Pinpoint the cell where the given text exists, returning its (x, y) midpoint coordinate. 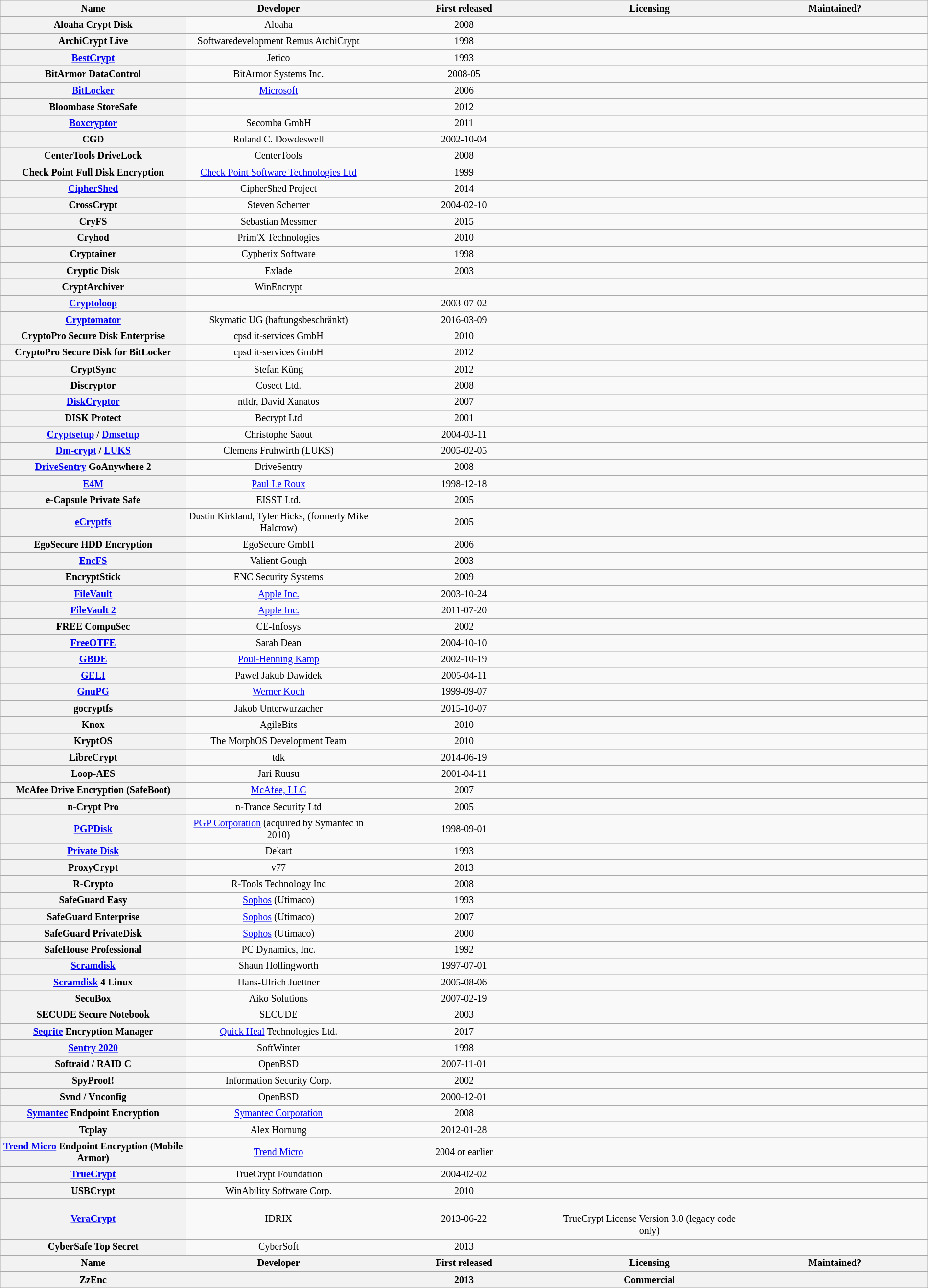
Scramdisk 4 Linux (93, 982)
Skymatic UG (haftungsbeschränkt) (279, 320)
Cryptoloop (93, 304)
2000-12-01 (464, 1098)
Hans-Ulrich Juettner (279, 982)
Cypherix Software (279, 255)
2003-07-02 (464, 304)
SafeGuard Enterprise (93, 916)
Sentry 2020 (93, 1048)
Bloombase StoreSafe (93, 107)
1998-09-01 (464, 829)
SafeGuard Easy (93, 901)
EncryptStick (93, 578)
1998-12-18 (464, 484)
Aloaha (279, 25)
Exlade (279, 271)
BestCrypt (93, 58)
WinEncrypt (279, 287)
2013-06-22 (464, 1219)
TrueCrypt Foundation (279, 1174)
Jakob Unterwurzacher (279, 709)
CE-Infosys (279, 627)
GBDE (93, 659)
2002-10-19 (464, 659)
Loop-AES (93, 774)
Seqrite Encryption Manager (93, 1032)
CryptSync (93, 369)
Becrypt Ltd (279, 418)
CryFS (93, 221)
Commercial (649, 1280)
Cryptainer (93, 255)
Aloaha Crypt Disk (93, 25)
2002-10-04 (464, 140)
TrueCrypt License Version 3.0 (legacy code only) (649, 1219)
n-Trance Security Ltd (279, 807)
Symantec Endpoint Encryption (93, 1113)
Cryptsetup / Dmsetup (93, 435)
SECUDE Secure Notebook (93, 1015)
Steven Scherrer (279, 206)
ProxyCrypt (93, 867)
Information Security Corp. (279, 1081)
Poul-Henning Kamp (279, 659)
ntldr, David Xanatos (279, 401)
Dekart (279, 852)
e-Capsule Private Safe (93, 500)
DriveSentry GoAnywhere 2 (93, 467)
Symantec Corporation (279, 1113)
Cryptic Disk (93, 271)
2009 (464, 578)
2005-02-05 (464, 451)
v77 (279, 867)
CryptoPro Secure Disk for BitLocker (93, 352)
DriveSentry (279, 467)
Dustin Kirkland, Tyler Hicks, (formerly Mike Halcrow) (279, 523)
Softraid / RAID C (93, 1064)
PGPDisk (93, 829)
Microsoft (279, 90)
Sarah Dean (279, 643)
CipherShed (93, 189)
Valient Gough (279, 561)
VeraCrypt (93, 1219)
2000 (464, 933)
Cosect Ltd. (279, 386)
1999 (464, 172)
Cryhod (93, 238)
Roland C. Dowdeswell (279, 140)
BitLocker (93, 90)
E4M (93, 484)
2001-04-11 (464, 774)
ZzEnc (93, 1280)
2011 (464, 123)
Shaun Hollingworth (279, 966)
SafeGuard PrivateDisk (93, 933)
Alex Hornung (279, 1130)
Knox (93, 725)
PC Dynamics, Inc. (279, 950)
Check Point Software Technologies Ltd (279, 172)
2015 (464, 221)
AgileBits (279, 725)
2007-11-01 (464, 1064)
Softwaredevelopment Remus ArchiCrypt (279, 41)
CipherShed Project (279, 189)
gocryptfs (93, 709)
2017 (464, 1032)
IDRIX (279, 1219)
PGP Corporation (acquired by Symantec in 2010) (279, 829)
CryptArchiver (93, 287)
2004-03-11 (464, 435)
2005-08-06 (464, 982)
SoftWinter (279, 1048)
2005-04-11 (464, 676)
Private Disk (93, 852)
Prim'X Technologies (279, 238)
2011-07-20 (464, 610)
EgoSecure GmbH (279, 544)
ArchiCrypt Live (93, 41)
USBCrypt (93, 1191)
R-Tools Technology Inc (279, 884)
CyberSoft (279, 1247)
SafeHouse Professional (93, 950)
2014 (464, 189)
Aiko Solutions (279, 999)
Trend Micro Endpoint Encryption (Mobile Armor) (93, 1152)
Christophe Saout (279, 435)
Sebastian Messmer (279, 221)
CenterTools (279, 156)
tdk (279, 758)
McAfee, LLC (279, 790)
1999-09-07 (464, 692)
Boxcryptor (93, 123)
McAfee Drive Encryption (SafeBoot) (93, 790)
Quick Heal Technologies Ltd. (279, 1032)
Trend Micro (279, 1152)
CyberSafe Top Secret (93, 1247)
ENC Security Systems (279, 578)
n-Crypt Pro (93, 807)
EgoSecure HDD Encryption (93, 544)
SECUDE (279, 1015)
CGD (93, 140)
EncFS (93, 561)
CryptoPro Secure Disk Enterprise (93, 336)
2001 (464, 418)
R-Crypto (93, 884)
BitArmor DataControl (93, 74)
2004-02-02 (464, 1174)
2015-10-07 (464, 709)
Werner Koch (279, 692)
BitArmor Systems Inc. (279, 74)
The MorphOS Development Team (279, 741)
EISST Ltd. (279, 500)
2004 or earlier (464, 1152)
2004-02-10 (464, 206)
2016-03-09 (464, 320)
SpyProof! (93, 1081)
2007-02-19 (464, 999)
TrueCrypt (93, 1174)
CenterTools DriveLock (93, 156)
Clemens Fruhwirth (LUKS) (279, 451)
FREE CompuSec (93, 627)
Svnd / Vnconfig (93, 1098)
2008-05 (464, 74)
Jetico (279, 58)
2004-10-10 (464, 643)
WinAbility Software Corp. (279, 1191)
KryptOS (93, 741)
Jari Ruusu (279, 774)
Pawel Jakub Dawidek (279, 676)
Dm-crypt / LUKS (93, 451)
2012-01-28 (464, 1130)
DiskCryptor (93, 401)
Paul Le Roux (279, 484)
Check Point Full Disk Encryption (93, 172)
1992 (464, 950)
LibreCrypt (93, 758)
SecuBox (93, 999)
2003-10-24 (464, 593)
Scramdisk (93, 966)
GELI (93, 676)
Discryptor (93, 386)
Tcplay (93, 1130)
1997-07-01 (464, 966)
FileVault (93, 593)
FreeOTFE (93, 643)
Secomba GmbH (279, 123)
FileVault 2 (93, 610)
Cryptomator (93, 320)
eCryptfs (93, 523)
CrossCrypt (93, 206)
GnuPG (93, 692)
Stefan Küng (279, 369)
2014-06-19 (464, 758)
DISK Protect (93, 418)
